Capture the cell that displays the provided text and extract its [X, Y] central coordinate. 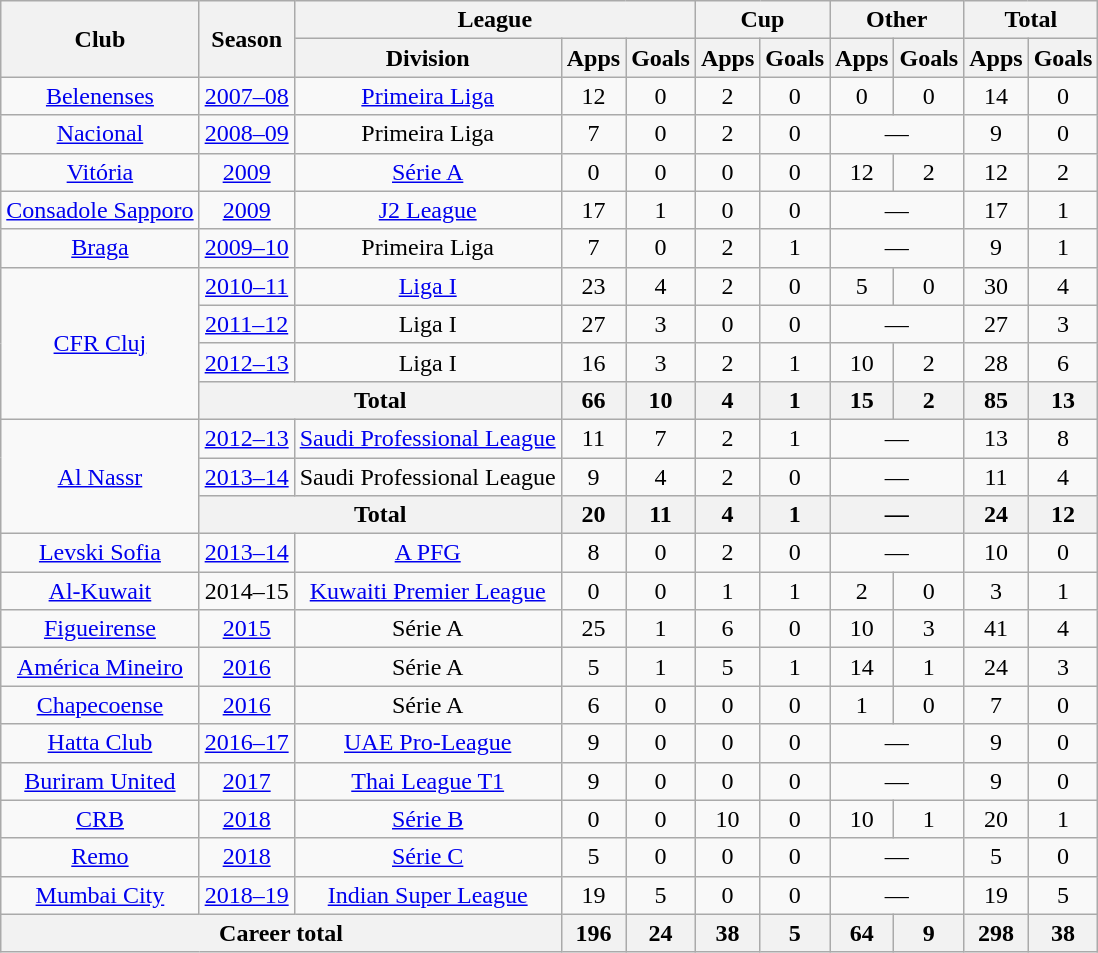
Cup [762, 20]
2008–09 [246, 134]
Figueirense [100, 629]
Club [100, 39]
25 [593, 629]
UAE Pro-League [428, 743]
Hatta Club [100, 743]
2018–19 [246, 895]
CFR Cluj [100, 343]
Mumbai City [100, 895]
196 [593, 933]
Consadole Sapporo [100, 210]
64 [862, 933]
Division [428, 58]
2007–08 [246, 96]
Série C [428, 857]
Indian Super League [428, 895]
23 [593, 286]
2016–17 [246, 743]
Nacional [100, 134]
Remo [100, 857]
66 [593, 400]
2009–10 [246, 248]
League [494, 20]
2017 [246, 781]
Kuwaiti Premier League [428, 591]
Thai League T1 [428, 781]
85 [996, 400]
Chapecoense [100, 705]
Belenenses [100, 96]
16 [593, 362]
2010–11 [246, 286]
CRB [100, 819]
Braga [100, 248]
Levski Sofia [100, 553]
2011–12 [246, 324]
Career total [281, 933]
41 [996, 629]
Season [246, 39]
298 [996, 933]
Série B [428, 819]
Al-Kuwait [100, 591]
Al Nassr [100, 476]
Vitória [100, 172]
2015 [246, 629]
15 [862, 400]
Other [897, 20]
30 [996, 286]
28 [996, 362]
América Mineiro [100, 667]
J2 League [428, 210]
2014–15 [246, 591]
A PFG [428, 553]
Buriram United [100, 781]
